For the text-containing cell, return its midpoint in [X, Y] coordinate format. 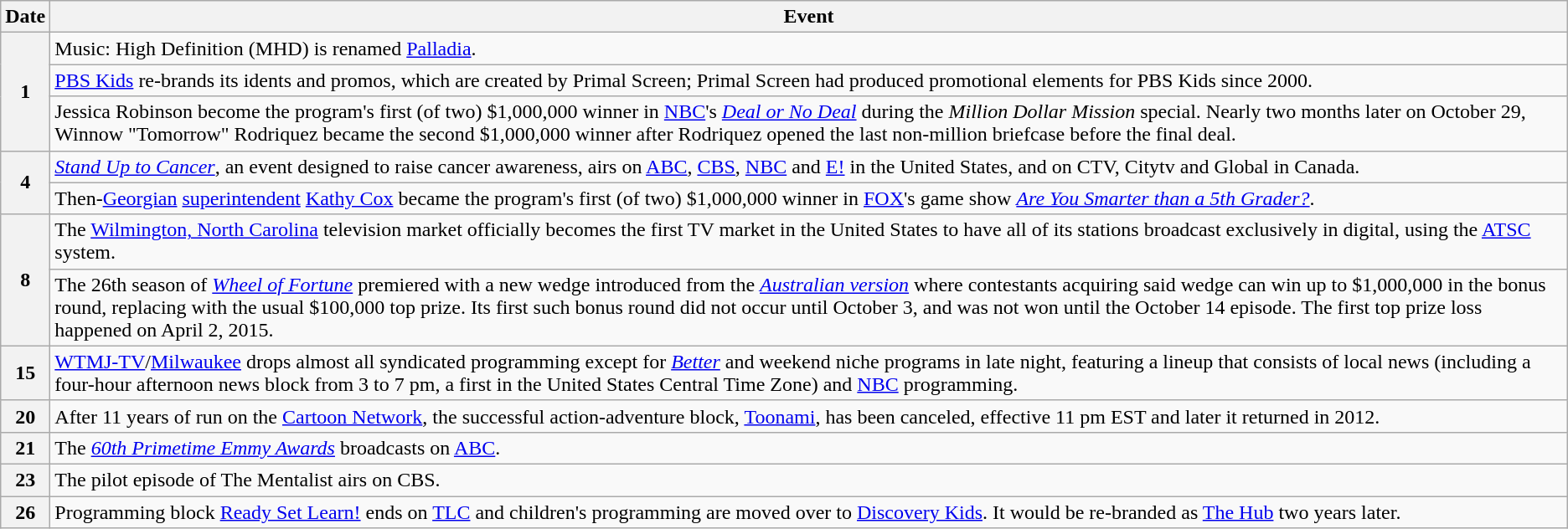
21 [25, 448]
8 [25, 280]
4 [25, 182]
1 [25, 92]
Date [25, 17]
26 [25, 511]
The 60th Primetime Emmy Awards broadcasts on ABC. [809, 448]
Music: High Definition (MHD) is renamed Palladia. [809, 49]
23 [25, 480]
The pilot episode of The Mentalist airs on CBS. [809, 480]
15 [25, 373]
Then-Georgian superintendent Kathy Cox became the program's first (of two) $1,000,000 winner in FOX's game show Are You Smarter than a 5th Grader?. [809, 198]
20 [25, 416]
Event [809, 17]
